Identify which cell holds the provided text, then report its [X, Y] central coordinate. 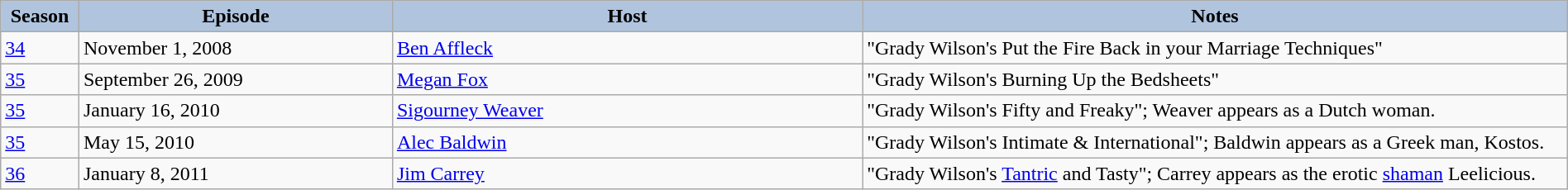
Ben Affleck [627, 48]
"Grady Wilson's Intimate & International"; Baldwin appears as a Greek man, Kostos. [1216, 142]
September 26, 2009 [235, 79]
Sigourney Weaver [627, 111]
Season [40, 17]
May 15, 2010 [235, 142]
January 16, 2010 [235, 111]
Megan Fox [627, 79]
Episode [235, 17]
"Grady Wilson's Fifty and Freaky"; Weaver appears as a Dutch woman. [1216, 111]
"Grady Wilson's Tantric and Tasty"; Carrey appears as the erotic shaman Leelicious. [1216, 173]
36 [40, 173]
"Grady Wilson's Put the Fire Back in your Marriage Techniques" [1216, 48]
Notes [1216, 17]
November 1, 2008 [235, 48]
Host [627, 17]
34 [40, 48]
Alec Baldwin [627, 142]
Jim Carrey [627, 173]
January 8, 2011 [235, 173]
"Grady Wilson's Burning Up the Bedsheets" [1216, 79]
